Detect which cell encompasses the target text, then output its (x, y) center coordinate. 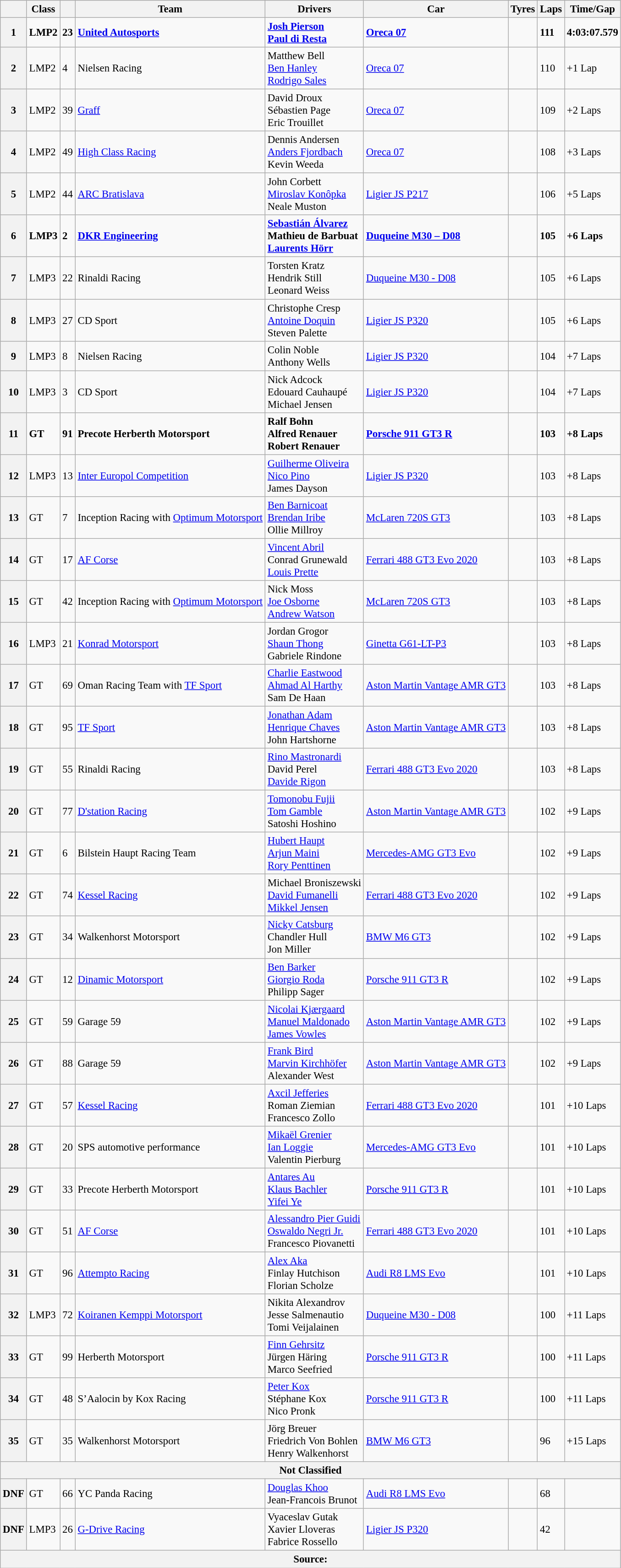
4:03:07.579 (593, 33)
39 (68, 110)
YC Panda Racing (170, 1494)
19 (14, 769)
10 (14, 392)
Finn Gehrsitz Jürgen Häring Marco Seefried (314, 1357)
55 (68, 769)
Christophe Cresp Antoine Doquin Steven Palette (314, 320)
69 (68, 685)
Laps (551, 9)
SPS automotive performance (170, 1147)
Nick Moss Joe Osborne Andrew Watson (314, 602)
Konrad Motorsport (170, 643)
Ligier JS P217 (435, 194)
11 (14, 433)
Inter Europol Competition (170, 476)
74 (68, 895)
+5 Laps (593, 194)
Ralf Bohn Alfred Renauer Robert Renauer (314, 433)
16 (14, 643)
68 (551, 1494)
Douglas Khoo Jean-Francois Brunot (314, 1494)
110 (551, 68)
Dinamic Motorsport (170, 979)
48 (68, 1399)
David Droux Sébastien Page Eric Trouillet (314, 110)
Colin Noble Anthony Wells (314, 356)
Duqueine M30 – D08 (435, 236)
Mikaël Grenier Ian Loggie Valentin Pierburg (314, 1147)
Drivers (314, 9)
59 (68, 1021)
Sebastián Álvarez Mathieu de Barbuat Laurents Hörr (314, 236)
24 (14, 979)
99 (68, 1357)
109 (551, 110)
United Autosports (170, 33)
77 (68, 811)
Attempto Racing (170, 1273)
Nicky Catsburg Chandler Hull Jon Miller (314, 938)
+1 Lap (593, 68)
Not Classified (311, 1470)
Vincent Abril Conrad Grunewald Louis Prette (314, 559)
Nick Adcock Edouard Cauhaupé Michael Jensen (314, 392)
Nikita Alexandrov Jesse Salmenautio Tomi Veijalainen (314, 1315)
+3 Laps (593, 152)
Antares Au Klaus Bachler Yifei Ye (314, 1189)
Rino Mastronardi David Perel Davide Rigon (314, 769)
49 (68, 152)
Alessandro Pier Guidi Oswaldo Negri Jr. Francesco Piovanetti (314, 1231)
Koiranen Kemppi Motorsport (170, 1315)
88 (68, 1063)
32 (14, 1315)
14 (14, 559)
Charlie Eastwood Ahmad Al Harthy Sam De Haan (314, 685)
Ben Barnicoat Brendan Iribe Ollie Millroy (314, 518)
9 (14, 356)
ARC Bratislava (170, 194)
5 (14, 194)
Tomonobu Fujii Tom Gamble Satoshi Hoshino (314, 811)
29 (14, 1189)
Frank Bird Marvin Kirchhöfer Alexander West (314, 1063)
Ginetta G61-LT-P3 (435, 643)
Matthew Bell Ben Hanley Rodrigo Sales (314, 68)
High Class Racing (170, 152)
John Corbett Miroslav Konôpka Neale Muston (314, 194)
Jonathan Adam Henrique Chaves John Hartshorne (314, 728)
18 (14, 728)
Jörg Breuer Friedrich Von Bohlen Henry Walkenhorst (314, 1441)
Tyres (523, 9)
57 (68, 1105)
1 (14, 33)
Guilherme Oliveira Nico Pino James Dayson (314, 476)
Class (43, 9)
25 (14, 1021)
111 (551, 33)
Car (435, 9)
Time/Gap (593, 9)
15 (14, 602)
44 (68, 194)
Dennis Andersen Anders Fjordbach Kevin Weeda (314, 152)
Bilstein Haupt Racing Team (170, 853)
Source: (311, 1559)
66 (68, 1494)
Josh Pierson Paul di Resta (314, 33)
G-Drive Racing (170, 1530)
106 (551, 194)
Graff (170, 110)
28 (14, 1147)
Torsten Kratz Hendrik Still Leonard Weiss (314, 278)
108 (551, 152)
S’Aalocin by Kox Racing (170, 1399)
Ben Barker Giorgio Roda Philipp Sager (314, 979)
Nicolai Kjærgaard Manuel Maldonado James Vowles (314, 1021)
Herberth Motorsport (170, 1357)
95 (68, 728)
+2 Laps (593, 110)
Hubert Haupt Arjun Maini Rory Penttinen (314, 853)
Peter Kox Stéphane Kox Nico Pronk (314, 1399)
Alex Aka Finlay Hutchison Florian Scholze (314, 1273)
51 (68, 1231)
+15 Laps (593, 1441)
72 (68, 1315)
Jordan Grogor Shaun Thong Gabriele Rindone (314, 643)
Michael Broniszewski David Fumanelli Mikkel Jensen (314, 895)
DKR Engineering (170, 236)
91 (68, 433)
30 (14, 1231)
Axcil Jefferies Roman Ziemian Francesco Zollo (314, 1105)
TF Sport (170, 728)
Oman Racing Team with TF Sport (170, 685)
Vyaceslav Gutak Xavier Lloveras Fabrice Rossello (314, 1530)
D'station Racing (170, 811)
31 (14, 1273)
Team (170, 9)
